Capture the cell that displays the provided text and extract its (X, Y) central coordinate. 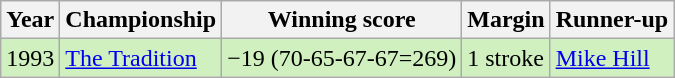
Mike Hill (612, 58)
1993 (30, 58)
Winning score (342, 20)
Runner-up (612, 20)
The Tradition (141, 58)
−19 (70-65-67-67=269) (342, 58)
Championship (141, 20)
Margin (506, 20)
Year (30, 20)
1 stroke (506, 58)
